Return the (x, y) coordinate for the center point of the cell that contains the specified text.  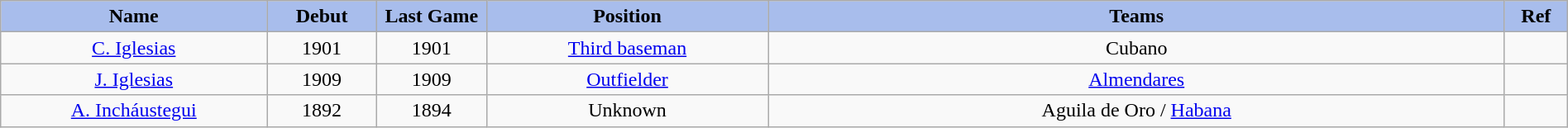
C. Iglesias (134, 48)
Teams (1136, 17)
1892 (323, 111)
Aguila de Oro / Habana (1136, 111)
Name (134, 17)
Cubano (1136, 48)
1894 (432, 111)
A. Incháustegui (134, 111)
Position (627, 17)
Third baseman (627, 48)
Outfielder (627, 79)
J. Iglesias (134, 79)
Unknown (627, 111)
Debut (323, 17)
Ref (1536, 17)
Last Game (432, 17)
Almendares (1136, 79)
